Provide the [X, Y] coordinate of the cell's center where the given text is located.  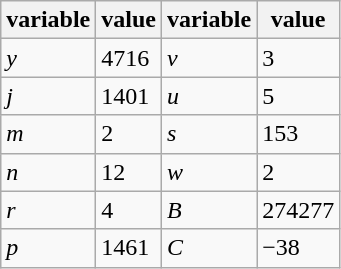
y [48, 58]
5 [298, 96]
3 [298, 58]
p [48, 248]
12 [129, 172]
w [210, 172]
−38 [298, 248]
m [48, 134]
1461 [129, 248]
B [210, 210]
v [210, 58]
s [210, 134]
1401 [129, 96]
u [210, 96]
4 [129, 210]
j [48, 96]
n [48, 172]
4716 [129, 58]
153 [298, 134]
274277 [298, 210]
r [48, 210]
C [210, 248]
